Scan for the cell matching the given text and deliver its (x, y) coordinate at center. 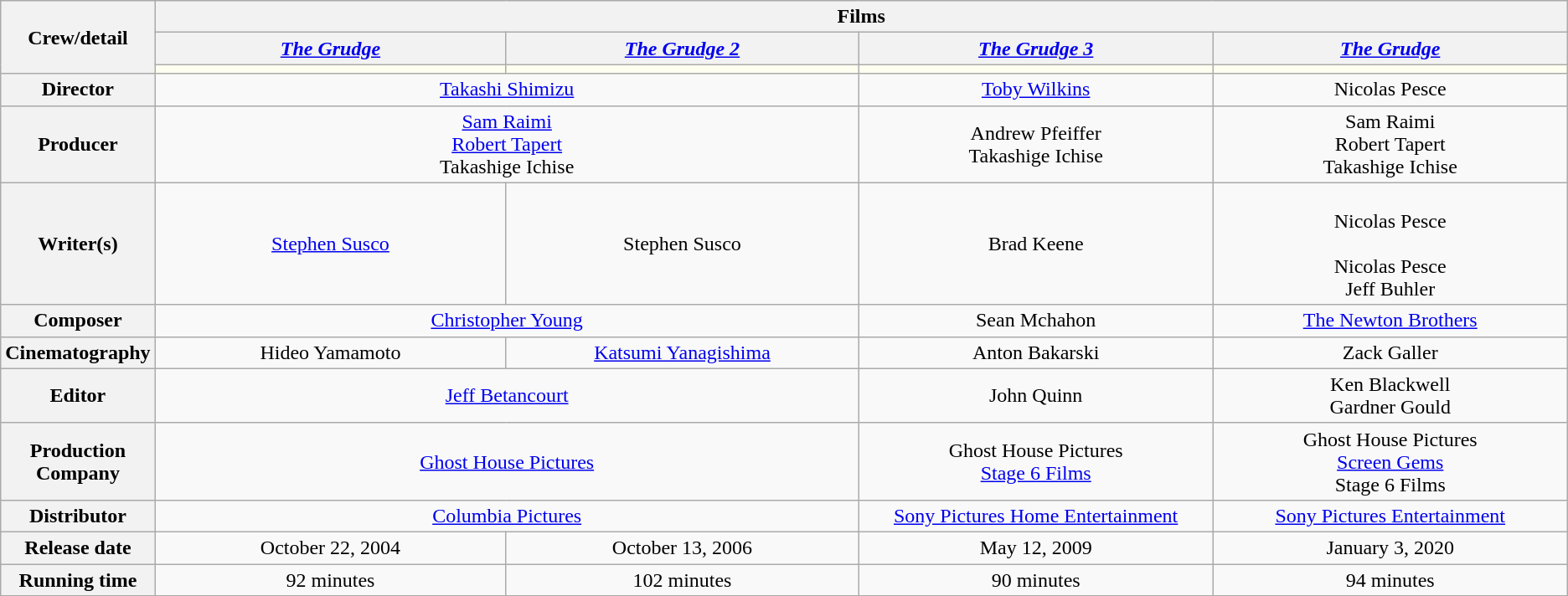
94 minutes (1390, 580)
The Newton Brothers (1390, 321)
Films (861, 17)
Distributor (78, 516)
John Quinn (1035, 395)
Crew/detail (78, 37)
October 22, 2004 (330, 547)
Anton Bakarski (1035, 352)
Hideo Yamamoto (330, 352)
October 13, 2006 (682, 547)
Brad Keene (1035, 244)
Christopher Young (507, 321)
Zack Galler (1390, 352)
Sony Pictures Entertainment (1390, 516)
Nicolas PesceNicolas PesceJeff Buhler (1390, 244)
Sean Mchahon (1035, 321)
Ghost House Pictures (507, 461)
January 3, 2020 (1390, 547)
The Grudge 3 (1035, 49)
Columbia Pictures (507, 516)
92 minutes (330, 580)
Writer(s) (78, 244)
Ghost House PicturesStage 6 Films (1035, 461)
90 minutes (1035, 580)
Nicolas Pesce (1390, 90)
Ghost House PicturesScreen GemsStage 6 Films (1390, 461)
Takashi Shimizu (507, 90)
Producer (78, 144)
Running time (78, 580)
Production Company (78, 461)
Andrew PfeifferTakashige Ichise (1035, 144)
Director (78, 90)
Sony Pictures Home Entertainment (1035, 516)
The Grudge 2 (682, 49)
Composer (78, 321)
Katsumi Yanagishima (682, 352)
Toby Wilkins (1035, 90)
Editor (78, 395)
Cinematography (78, 352)
102 minutes (682, 580)
Release date (78, 547)
Jeff Betancourt (507, 395)
May 12, 2009 (1035, 547)
Ken BlackwellGardner Gould (1390, 395)
